Scan for the cell matching the given text and deliver its (X, Y) coordinate at center. 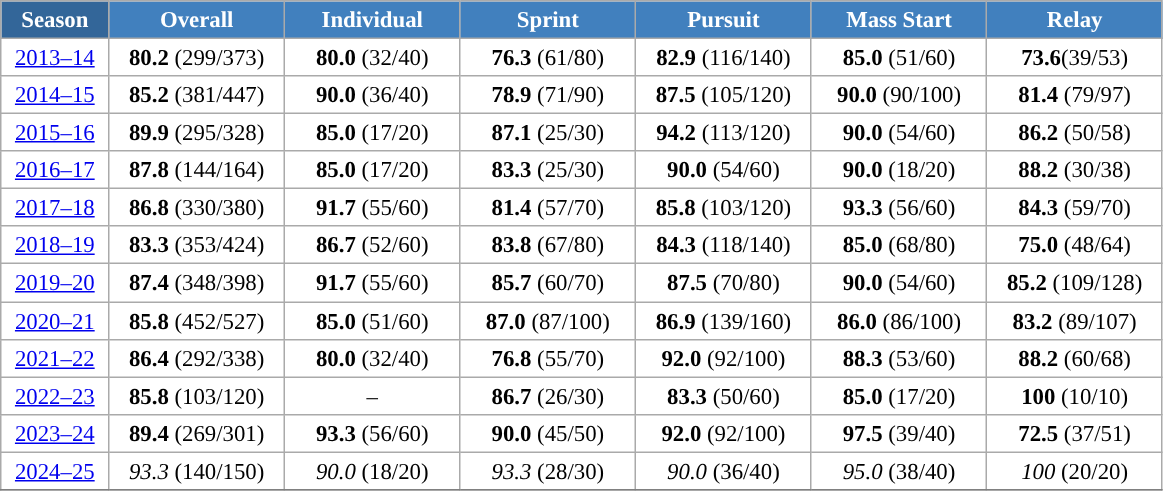
90.0 (90/100) (899, 95)
84.3 (118/140) (724, 245)
Individual (372, 20)
85.8 (452/527) (197, 321)
Pursuit (724, 20)
86.4 (292/338) (197, 358)
78.9 (71/90) (548, 95)
83.3 (353/424) (197, 245)
86.2 (50/58) (1075, 133)
97.5 (39/40) (899, 433)
93.3 (28/30) (548, 471)
86.7 (26/30) (548, 396)
100 (10/10) (1075, 396)
88.2 (60/68) (1075, 358)
81.4 (57/70) (548, 208)
100 (20/20) (1075, 471)
95.0 (38/40) (899, 471)
86.0 (86/100) (899, 321)
89.9 (295/328) (197, 133)
81.4 (79/97) (1075, 95)
84.3 (59/70) (1075, 208)
2013–14 (55, 58)
83.2 (89/107) (1075, 321)
85.7 (60/70) (548, 283)
83.3 (50/60) (724, 396)
– (372, 396)
94.2 (113/120) (724, 133)
2015–16 (55, 133)
89.4 (269/301) (197, 433)
85.0 (68/80) (899, 245)
Mass Start (899, 20)
Season (55, 20)
72.5 (37/51) (1075, 433)
2019–20 (55, 283)
90.0 (45/50) (548, 433)
2016–17 (55, 170)
82.9 (116/140) (724, 58)
2022–23 (55, 396)
2017–18 (55, 208)
85.2 (381/447) (197, 95)
76.8 (55/70) (548, 358)
88.2 (30/38) (1075, 170)
93.3 (140/150) (197, 471)
2018–19 (55, 245)
Sprint (548, 20)
83.3 (25/30) (548, 170)
76.3 (61/80) (548, 58)
83.8 (67/80) (548, 245)
73.6(39/53) (1075, 58)
85.2 (109/128) (1075, 283)
2023–24 (55, 433)
80.2 (299/373) (197, 58)
2024–25 (55, 471)
2014–15 (55, 95)
87.5 (70/80) (724, 283)
87.1 (25/30) (548, 133)
87.5 (105/120) (724, 95)
75.0 (48/64) (1075, 245)
87.4 (348/398) (197, 283)
2020–21 (55, 321)
86.7 (52/60) (372, 245)
Relay (1075, 20)
86.8 (330/380) (197, 208)
Overall (197, 20)
87.0 (87/100) (548, 321)
88.3 (53/60) (899, 358)
87.8 (144/164) (197, 170)
86.9 (139/160) (724, 321)
2021–22 (55, 358)
